Pinpoint the cell where the given text exists, returning its [X, Y] midpoint coordinate. 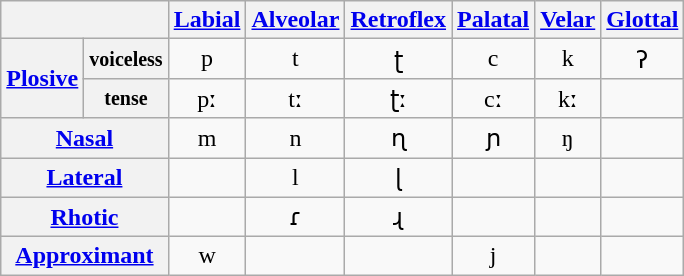
Lateral [84, 178]
ŋ [568, 138]
Labial [207, 20]
tː [296, 98]
Nasal [84, 138]
Rhotic [84, 217]
ɾ [296, 217]
Retroflex [398, 20]
cː [494, 98]
m [207, 138]
pː [207, 98]
Glottal [642, 20]
Velar [568, 20]
Alveolar [296, 20]
c [494, 59]
w [207, 256]
j [494, 256]
ʈː [398, 98]
ɳ [398, 138]
Approximant [84, 256]
kː [568, 98]
ʈ [398, 59]
ɲ [494, 138]
ɻ [398, 217]
ʔ [642, 59]
voiceless [126, 59]
l [296, 178]
tense [126, 98]
n [296, 138]
ɭ [398, 178]
Palatal [494, 20]
k [568, 59]
t [296, 59]
Plosive [42, 78]
p [207, 59]
